Return the [x, y] coordinate for the center point of the cell that contains the specified text.  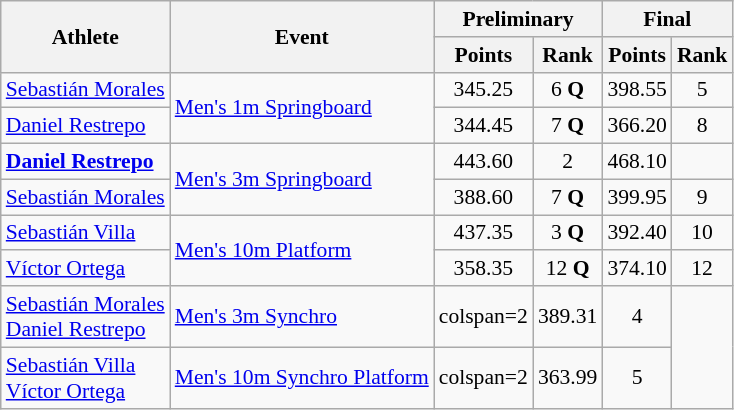
345.25 [484, 90]
Men's 10m Platform [302, 250]
Víctor Ortega [86, 269]
Preliminary [518, 19]
Men's 10m Synchro Platform [302, 378]
398.55 [636, 90]
399.95 [636, 197]
12 [702, 269]
Men's 3m Synchro [302, 316]
443.60 [484, 162]
6 Q [568, 90]
Men's 1m Springboard [302, 108]
Sebastián VillaVíctor Ortega [86, 378]
3 Q [568, 233]
9 [702, 197]
Sebastián Villa [86, 233]
10 [702, 233]
363.99 [568, 378]
389.31 [568, 316]
Men's 3m Springboard [302, 180]
8 [702, 126]
2 [568, 162]
388.60 [484, 197]
Athlete [86, 36]
437.35 [484, 233]
Final [667, 19]
374.10 [636, 269]
366.20 [636, 126]
12 Q [568, 269]
4 [636, 316]
Event [302, 36]
392.40 [636, 233]
358.35 [484, 269]
Sebastián MoralesDaniel Restrepo [86, 316]
468.10 [636, 162]
344.45 [484, 126]
